Extract the (x, y) coordinate from the center of the cell holding the provided text.  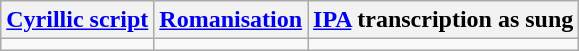
IPA transcription as sung (444, 20)
Romanisation (231, 20)
Cyrillic script (78, 20)
